Scan for the cell matching the given text and deliver its [X, Y] coordinate at center. 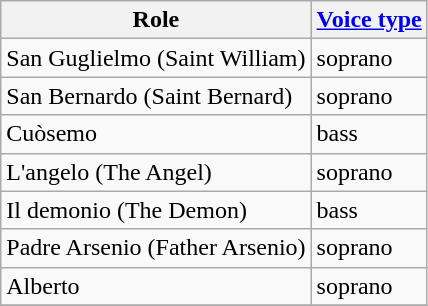
Cuòsemo [156, 134]
San Bernardo (Saint Bernard) [156, 96]
Padre Arsenio (Father Arsenio) [156, 248]
Role [156, 20]
Il demonio (The Demon) [156, 210]
San Guglielmo (Saint William) [156, 58]
Voice type [369, 20]
L'angelo (The Angel) [156, 172]
Alberto [156, 286]
